Return [x, y] of the center of cell containing provided text 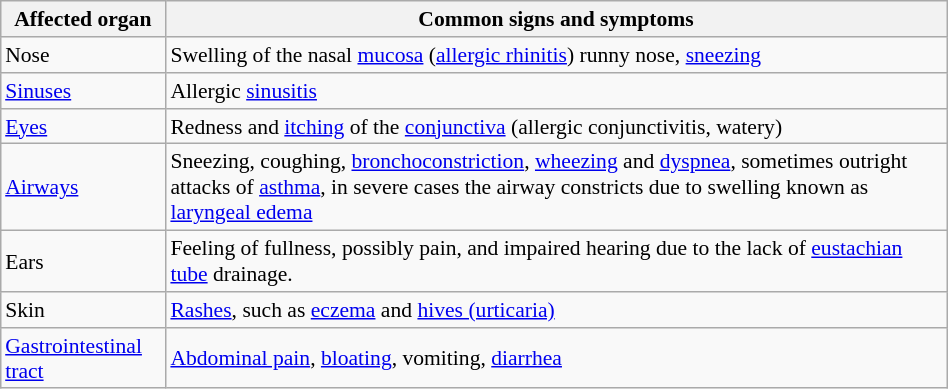
Rashes, such as eczema and hives (urticaria) [556, 310]
Affected organ [82, 19]
Swelling of the nasal mucosa (allergic rhinitis) runny nose, sneezing [556, 55]
Gastrointestinal tract [82, 358]
Eyes [82, 126]
Feeling of fullness, possibly pain, and impaired hearing due to the lack of eustachian tube drainage. [556, 260]
Ears [82, 260]
Sinuses [82, 91]
Skin [82, 310]
Allergic sinusitis [556, 91]
Abdominal pain, bloating, vomiting, diarrhea [556, 358]
Airways [82, 188]
Nose [82, 55]
Common signs and symptoms [556, 19]
Redness and itching of the conjunctiva (allergic conjunctivitis, watery) [556, 126]
